Identify which cell holds the provided text, then report its (x, y) central coordinate. 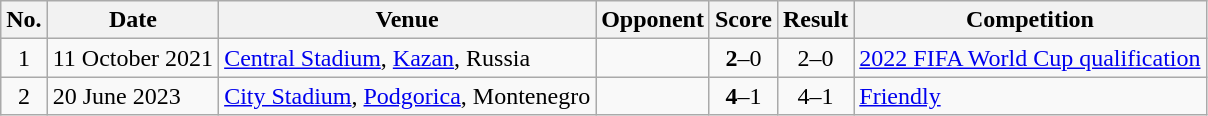
1 (24, 58)
Venue (408, 20)
2022 FIFA World Cup qualification (1030, 58)
No. (24, 20)
Opponent (653, 20)
Friendly (1030, 96)
Result (815, 20)
Competition (1030, 20)
11 October 2021 (132, 58)
20 June 2023 (132, 96)
Date (132, 20)
2 (24, 96)
Central Stadium, Kazan, Russia (408, 58)
City Stadium, Podgorica, Montenegro (408, 96)
Score (743, 20)
